For the text-containing cell, return its midpoint in (x, y) coordinate format. 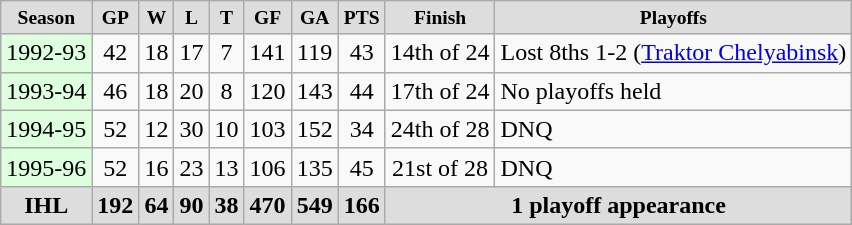
12 (156, 129)
Playoffs (674, 18)
106 (268, 167)
17 (192, 53)
38 (226, 205)
141 (268, 53)
34 (362, 129)
10 (226, 129)
1994-95 (46, 129)
GF (268, 18)
30 (192, 129)
470 (268, 205)
42 (116, 53)
103 (268, 129)
21st of 28 (440, 167)
119 (314, 53)
GP (116, 18)
120 (268, 91)
Season (46, 18)
1992-93 (46, 53)
90 (192, 205)
192 (116, 205)
PTS (362, 18)
43 (362, 53)
7 (226, 53)
16 (156, 167)
135 (314, 167)
W (156, 18)
549 (314, 205)
IHL (46, 205)
13 (226, 167)
Finish (440, 18)
1 playoff appearance (618, 205)
17th of 24 (440, 91)
20 (192, 91)
L (192, 18)
152 (314, 129)
64 (156, 205)
1993-94 (46, 91)
GA (314, 18)
24th of 28 (440, 129)
8 (226, 91)
Lost 8ths 1-2 (Traktor Chelyabinsk) (674, 53)
166 (362, 205)
45 (362, 167)
143 (314, 91)
46 (116, 91)
44 (362, 91)
14th of 24 (440, 53)
23 (192, 167)
No playoffs held (674, 91)
1995-96 (46, 167)
T (226, 18)
